For the text-containing cell, return its midpoint in (x, y) coordinate format. 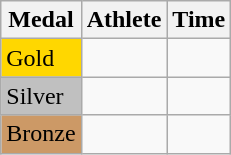
Gold (41, 58)
Bronze (41, 134)
Silver (41, 96)
Medal (41, 20)
Athlete (124, 20)
Time (199, 20)
